From the cell containing the given text, extract its center point as [x, y] coordinate. 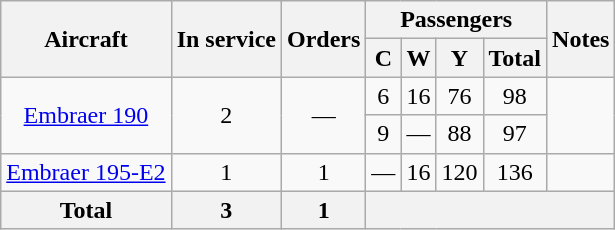
6 [384, 96]
76 [460, 96]
Notes [581, 39]
Orders [323, 39]
In service [226, 39]
3 [226, 210]
Passengers [456, 20]
9 [384, 134]
C [384, 58]
88 [460, 134]
Embraer 190 [86, 115]
98 [515, 96]
Y [460, 58]
97 [515, 134]
W [418, 58]
136 [515, 172]
2 [226, 115]
Aircraft [86, 39]
Embraer 195-E2 [86, 172]
120 [460, 172]
